Extract the (x, y) coordinate from the center of the cell holding the provided text.  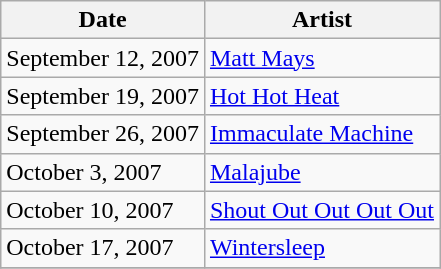
Matt Mays (322, 58)
Wintersleep (322, 248)
October 3, 2007 (103, 172)
Immaculate Machine (322, 134)
Malajube (322, 172)
Artist (322, 20)
October 17, 2007 (103, 248)
September 26, 2007 (103, 134)
Shout Out Out Out Out (322, 210)
Date (103, 20)
October 10, 2007 (103, 210)
Hot Hot Heat (322, 96)
September 12, 2007 (103, 58)
September 19, 2007 (103, 96)
